Return the (x, y) coordinate for the center point of the cell that contains the specified text.  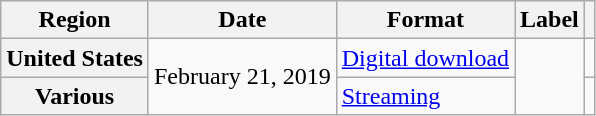
Label (550, 20)
Various (75, 96)
Format (425, 20)
Region (75, 20)
Streaming (425, 96)
Digital download (425, 58)
United States (75, 58)
Date (242, 20)
February 21, 2019 (242, 77)
